From the cell containing the given text, extract its center point as (x, y) coordinate. 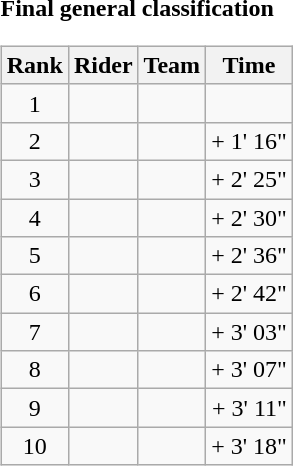
Time (250, 65)
3 (34, 179)
+ 2' 36" (250, 256)
Rank (34, 65)
5 (34, 256)
6 (34, 294)
Team (172, 65)
+ 3' 11" (250, 408)
7 (34, 332)
9 (34, 408)
+ 1' 16" (250, 141)
+ 3' 18" (250, 446)
4 (34, 217)
2 (34, 141)
1 (34, 103)
+ 2' 42" (250, 294)
+ 2' 30" (250, 217)
+ 3' 07" (250, 370)
10 (34, 446)
Rider (103, 65)
+ 2' 25" (250, 179)
+ 3' 03" (250, 332)
8 (34, 370)
